Output the [X, Y] coordinate of the center of the cell containing the given text.  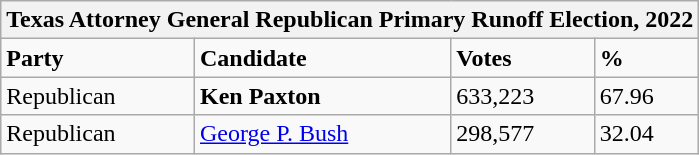
Texas Attorney General Republican Primary Runoff Election, 2022 [350, 20]
Ken Paxton [322, 96]
633,223 [522, 96]
Party [98, 58]
George P. Bush [322, 134]
% [646, 58]
298,577 [522, 134]
Candidate [322, 58]
67.96 [646, 96]
Votes [522, 58]
32.04 [646, 134]
